Detect which cell encompasses the target text, then output its (x, y) center coordinate. 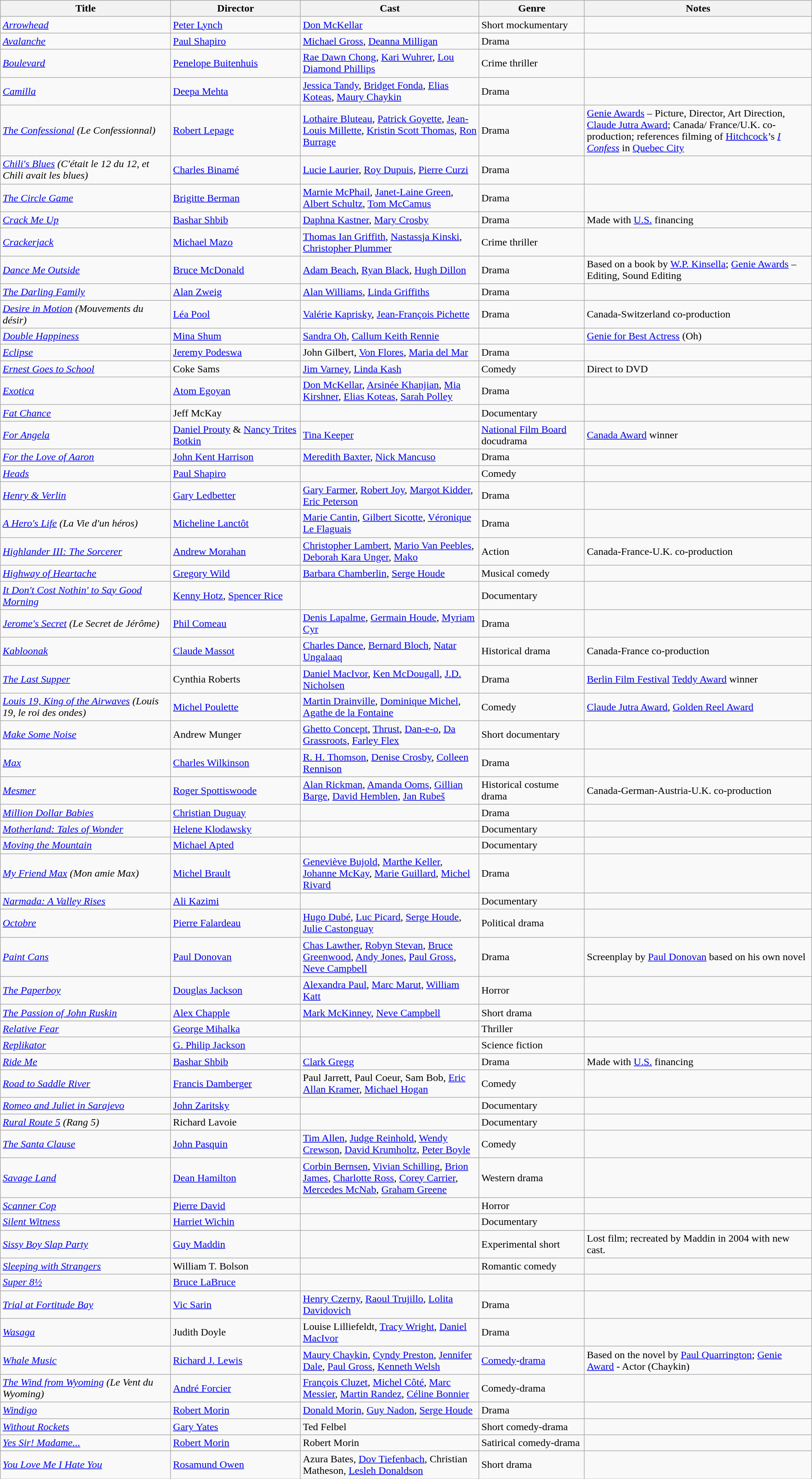
Mesmer (86, 791)
Eclipse (86, 353)
Charles Binamé (236, 170)
Tim Allen, Judge Reinhold, Wendy Crewson, David Krumholtz, Peter Boyle (390, 1144)
The Passion of John Ruskin (86, 1012)
Alan Williams, Linda Griffiths (390, 292)
Savage Land (86, 1178)
Canada-France co-production (698, 651)
Windigo (86, 1410)
Léa Pool (236, 314)
Million Dollar Babies (86, 813)
Michel Poulette (236, 707)
Claude Massot (236, 651)
Coke Sams (236, 369)
Notes (698, 9)
Bruce LaBruce (236, 1282)
Camilla (86, 91)
Short comedy-drama (531, 1426)
Micheline Lanctôt (236, 524)
Azura Bates, Dov Tiefenbach, Christian Matheson, Lesleh Donaldson (390, 1465)
Jeff McKay (236, 413)
Thomas Ian Griffith, Nastassja Kinski, Christopher Plummer (390, 242)
Gregory Wild (236, 573)
John Gilbert, Von Flores, Maria del Mar (390, 353)
Screenplay by Paul Donovan based on his own novel (698, 957)
Ali Kazimi (236, 901)
Barbara Chamberlin, Serge Houde (390, 573)
Gary Ledbetter (236, 495)
Valérie Kaprisky, Jean-François Pichette (390, 314)
Super 8½ (86, 1282)
Jeremy Podeswa (236, 353)
Canada Award winner (698, 435)
Daniel MacIvor, Ken McDougall, J.D. Nicholsen (390, 679)
George Mihalka (236, 1029)
Rural Route 5 (Rang 5) (86, 1122)
Sandra Oh, Callum Keith Rennie (390, 336)
Based on a book by W.P. Kinsella; Genie Awards – Editing, Sound Editing (698, 270)
Crackerjack (86, 242)
Bruce McDonald (236, 270)
Scanner Cop (86, 1206)
Phil Comeau (236, 623)
Whale Music (86, 1360)
Alan Zweig (236, 292)
Henry Czerny, Raoul Trujillo, Lolita Davidovich (390, 1304)
Relative Fear (86, 1029)
Historical costume drama (531, 791)
Alexandra Paul, Marc Marut, William Katt (390, 991)
Science fiction (531, 1045)
Henry & Verlin (86, 495)
Louis 19, King of the Airwaves (Louis 19, le roi des ondes) (86, 707)
Highlander III: The Sorcerer (86, 551)
Short documentary (531, 735)
Motherland: Tales of Wonder (86, 829)
Maury Chaykin, Cyndy Preston, Jennifer Dale, Paul Gross, Kenneth Welsh (390, 1360)
Canada-France-U.K. co-production (698, 551)
Michael Gross, Deanna Milligan (390, 41)
Action (531, 551)
Chas Lawther, Robyn Stevan, Bruce Greenwood, Andy Jones, Paul Gross, Neve Campbell (390, 957)
National Film Board docudrama (531, 435)
Exotica (86, 391)
Harriet Wichin (236, 1222)
Hugo Dubé, Luc Picard, Serge Houde, Julie Castonguay (390, 923)
Brigitte Berman (236, 198)
Alan Rickman, Amanda Ooms, Gillian Barge, David Hemblen, Jan Rubeš (390, 791)
Wasaga (86, 1332)
Title (86, 9)
Romeo and Juliet in Sarajevo (86, 1106)
R. H. Thomson, Denise Crosby, Colleen Rennison (390, 763)
Double Happiness (86, 336)
John Kent Harrison (236, 457)
Mark McKinney, Neve Campbell (390, 1012)
Yes Sir! Madame... (86, 1443)
Direct to DVD (698, 369)
Charles Dance, Bernard Bloch, Natar Ungalaaq (390, 651)
Paint Cans (86, 957)
Martin Drainville, Dominique Michel, Agathe de la Fontaine (390, 707)
Octobre (86, 923)
Crack Me Up (86, 220)
William T. Bolson (236, 1266)
Andrew Morahan (236, 551)
Richard J. Lewis (236, 1360)
Canada-German-Austria-U.K. co-production (698, 791)
Lothaire Bluteau, Patrick Goyette, Jean-Louis Millette, Kristin Scott Thomas, Ron Burrage (390, 130)
Lucie Laurier, Roy Dupuis, Pierre Curzi (390, 170)
Jessica Tandy, Bridget Fonda, Elias Koteas, Maury Chaykin (390, 91)
Geneviève Bujold, Marthe Keller, Johanne McKay, Marie Guillard, Michel Rivard (390, 873)
Rosamund Owen (236, 1465)
Andrew Munger (236, 735)
Marnie McPhail, Janet-Laine Green, Albert Schultz, Tom McCamus (390, 198)
Christopher Lambert, Mario Van Peebles, Deborah Kara Unger, Mako (390, 551)
For the Love of Aaron (86, 457)
Desire in Motion (Mouvements du désir) (86, 314)
Western drama (531, 1178)
Corbin Bernsen, Vivian Schilling, Brion James, Charlotte Ross, Corey Carrier, Mercedes McNab, Graham Greene (390, 1178)
Ernest Goes to School (86, 369)
Mina Shum (236, 336)
Don McKellar, Arsinée Khanjian, Mia Kirshner, Elias Koteas, Sarah Polley (390, 391)
Richard Lavoie (236, 1122)
The Darling Family (86, 292)
Jim Varney, Linda Kash (390, 369)
Meredith Baxter, Nick Mancuso (390, 457)
Vic Sarin (236, 1304)
Romantic comedy (531, 1266)
The Paperboy (86, 991)
Ride Me (86, 1061)
Arrowhead (86, 25)
Rae Dawn Chong, Kari Wuhrer, Lou Diamond Phillips (390, 63)
Michael Mazo (236, 242)
Narmada: A Valley Rises (86, 901)
Claude Jutra Award, Golden Reel Award (698, 707)
Ghetto Concept, Thrust, Dan-e-o, Da Grassroots, Farley Flex (390, 735)
Donald Morin, Guy Nadon, Serge Houde (390, 1410)
Don McKellar (390, 25)
Short mockumentary (531, 25)
Genie for Best Actress (Oh) (698, 336)
Daniel Prouty & Nancy Trites Botkin (236, 435)
Boulevard (86, 63)
Daphna Kastner, Mary Crosby (390, 220)
Roger Spottiswoode (236, 791)
Max (86, 763)
Chili's Blues (C'était le 12 du 12, et Chili avait les blues) (86, 170)
Highway of Heartache (86, 573)
Guy Maddin (236, 1244)
Alex Chapple (236, 1012)
Avalanche (86, 41)
Peter Lynch (236, 25)
Paul Donovan (236, 957)
Douglas Jackson (236, 991)
Denis Lapalme, Germain Houde, Myriam Cyr (390, 623)
Ted Felbel (390, 1426)
The Santa Clause (86, 1144)
John Zaritsky (236, 1106)
Atom Egoyan (236, 391)
Without Rockets (86, 1426)
Dean Hamilton (236, 1178)
Marie Cantin, Gilbert Sicotte, Véronique Le Flaguais (390, 524)
Experimental short (531, 1244)
Director (236, 9)
Satirical comedy-drama (531, 1443)
Gary Yates (236, 1426)
Michael Apted (236, 845)
A Hero's Life (La Vie d'un héros) (86, 524)
Sissy Boy Slap Party (86, 1244)
Historical drama (531, 651)
The Wind from Wyoming (Le Vent du Wyoming) (86, 1388)
You Love Me I Hate You (86, 1465)
Make Some Noise (86, 735)
John Pasquin (236, 1144)
Silent Witness (86, 1222)
Penelope Buitenhuis (236, 63)
Dance Me Outside (86, 270)
Jerome's Secret (Le Secret de Jérôme) (86, 623)
For Angela (86, 435)
It Don't Cost Nothin' to Say Good Morning (86, 596)
Fat Chance (86, 413)
Berlin Film Festival Teddy Award winner (698, 679)
Genre (531, 9)
Pierre Falardeau (236, 923)
My Friend Max (Mon amie Max) (86, 873)
Pierre David (236, 1206)
François Cluzet, Michel Côté, Marc Messier, Martin Randez, Céline Bonnier (390, 1388)
G. Philip Jackson (236, 1045)
Kabloonak (86, 651)
Musical comedy (531, 573)
Judith Doyle (236, 1332)
Francis Damberger (236, 1084)
Tina Keeper (390, 435)
Paul Jarrett, Paul Coeur, Sam Bob, Eric Allan Kramer, Michael Hogan (390, 1084)
Kenny Hotz, Spencer Rice (236, 596)
Clark Gregg (390, 1061)
Trial at Fortitude Bay (86, 1304)
The Last Supper (86, 679)
The Circle Game (86, 198)
Helene Klodawsky (236, 829)
Charles Wilkinson (236, 763)
Lost film; recreated by Maddin in 2004 with new cast. (698, 1244)
Thriller (531, 1029)
Canada-Switzerland co-production (698, 314)
Cynthia Roberts (236, 679)
Christian Duguay (236, 813)
Heads (86, 473)
Robert Lepage (236, 130)
Cast (390, 9)
Deepa Mehta (236, 91)
André Forcier (236, 1388)
Political drama (531, 923)
Based on the novel by Paul Quarrington; Genie Award - Actor (Chaykin) (698, 1360)
Road to Saddle River (86, 1084)
Adam Beach, Ryan Black, Hugh Dillon (390, 270)
Sleeping with Strangers (86, 1266)
Louise Lilliefeldt, Tracy Wright, Daniel MacIvor (390, 1332)
Michel Brault (236, 873)
The Confessional (Le Confessionnal) (86, 130)
Gary Farmer, Robert Joy, Margot Kidder, Eric Peterson (390, 495)
Replikator (86, 1045)
Moving the Mountain (86, 845)
